Find where the given text appears and provide that cell's center as (X, Y) coordinate. 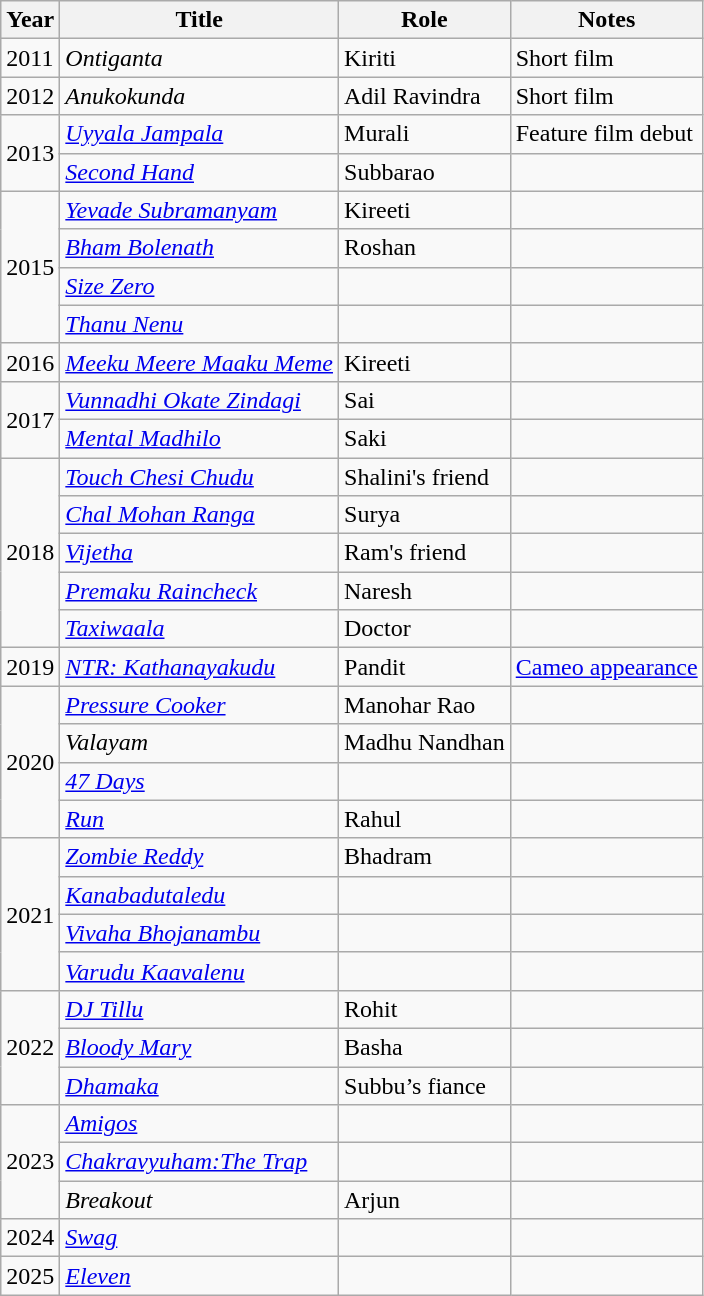
Dhamaka (200, 1085)
Bhadram (425, 857)
Swag (200, 1238)
Yevade Subramanyam (200, 210)
Kiriti (425, 58)
Second Hand (200, 172)
Vijetha (200, 553)
Notes (606, 20)
Amigos (200, 1124)
Madhu Nandhan (425, 743)
Feature film debut (606, 134)
Roshan (425, 248)
47 Days (200, 781)
Taxiwaala (200, 629)
Basha (425, 1047)
2016 (30, 362)
Eleven (200, 1276)
2015 (30, 267)
Year (30, 20)
Varudu Kaavalenu (200, 971)
Manohar Rao (425, 705)
Chal Mohan Ranga (200, 515)
Shalini's friend (425, 477)
Kanabadutaledu (200, 895)
Title (200, 20)
2021 (30, 914)
2022 (30, 1047)
Bloody Mary (200, 1047)
Zombie Reddy (200, 857)
Size Zero (200, 286)
Rohit (425, 1009)
Vunnadhi Okate Zindagi (200, 400)
Adil Ravindra (425, 96)
Naresh (425, 591)
Vivaha Bhojanambu (200, 933)
2020 (30, 762)
Anukokunda (200, 96)
Rahul (425, 819)
Bham Bolenath (200, 248)
Breakout (200, 1200)
Subbu’s fiance (425, 1085)
Valayam (200, 743)
NTR: Kathanayakudu (200, 667)
Mental Madhilo (200, 438)
2012 (30, 96)
Ontiganta (200, 58)
Uyyala Jampala (200, 134)
Ram's friend (425, 553)
Saki (425, 438)
Meeku Meere Maaku Meme (200, 362)
Chakravyuham:The Trap (200, 1162)
Sai (425, 400)
Premaku Raincheck (200, 591)
Run (200, 819)
2024 (30, 1238)
Cameo appearance (606, 667)
2017 (30, 419)
Doctor (425, 629)
Surya (425, 515)
2011 (30, 58)
2025 (30, 1276)
Arjun (425, 1200)
Murali (425, 134)
DJ Tillu (200, 1009)
2013 (30, 153)
2018 (30, 553)
Subbarao (425, 172)
Thanu Nenu (200, 324)
Pandit (425, 667)
2023 (30, 1162)
Touch Chesi Chudu (200, 477)
2019 (30, 667)
Pressure Cooker (200, 705)
Role (425, 20)
